Return (x, y) of the center of cell containing provided text 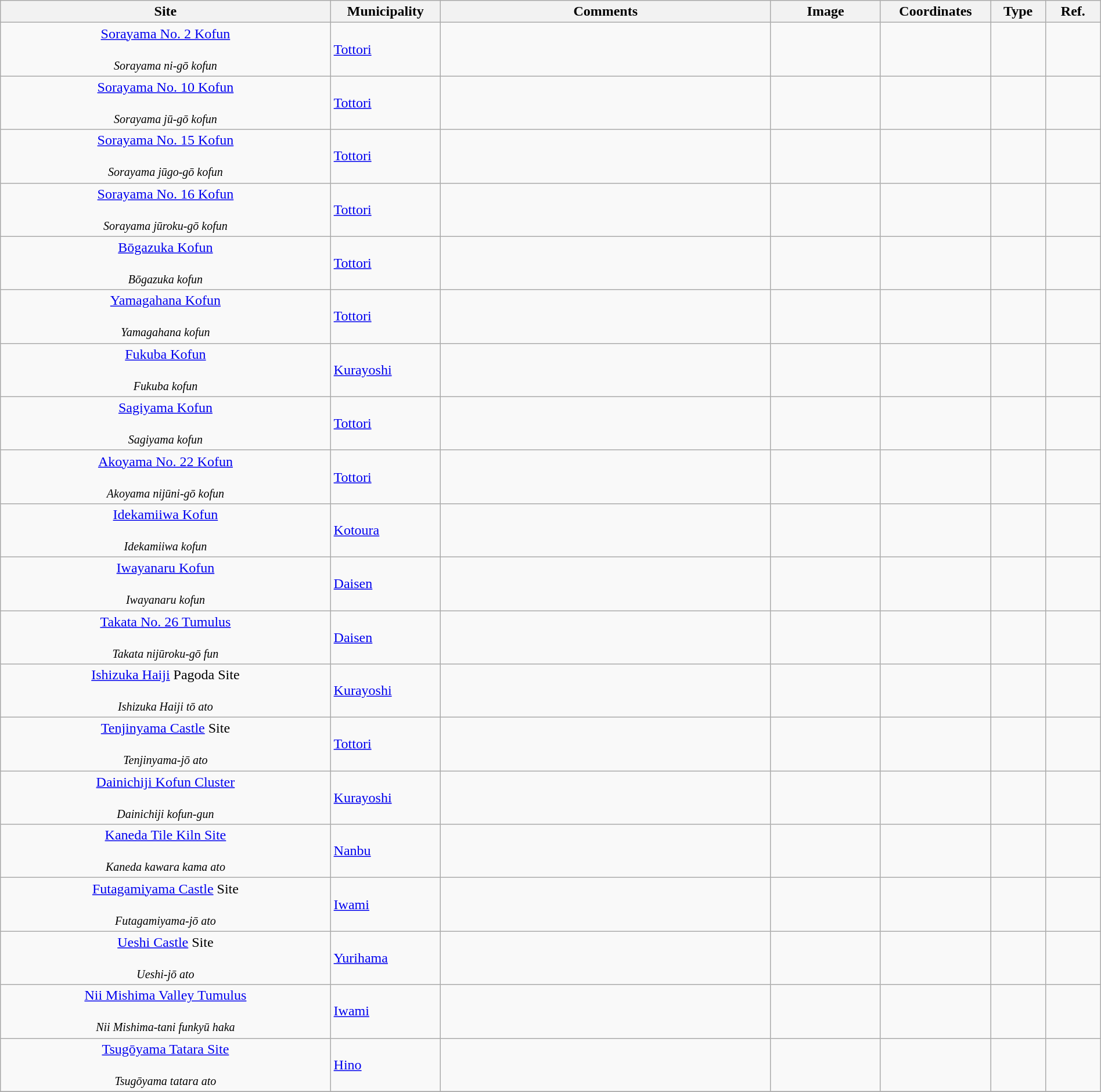
Yurihama (386, 958)
Ueshi Castle SiteUeshi-jō ato (165, 958)
Site (165, 12)
Sagiyama KofunSagiyama kofun (165, 423)
Takata No. 26 TumulusTakata nijūroku-gō fun (165, 637)
Akoyama No. 22 KofunAkoyama nijūni-gō kofun (165, 477)
Sorayama No. 16 KofunSorayama jūroku-gō kofun (165, 210)
Ishizuka Haiji Pagoda SiteIshizuka Haiji tō ato (165, 691)
Nii Mishima Valley TumulusNii Mishima-tani funkyū haka (165, 1011)
Bōgazuka KofunBōgazuka kofun (165, 263)
Image (826, 12)
Futagamiyama Castle SiteFutagamiyama-jō ato (165, 904)
Nanbu (386, 851)
Hino (386, 1065)
Idekamiiwa KofunIdekamiiwa kofun (165, 530)
Dainichiji Kofun ClusterDainichiji kofun-gun (165, 798)
Tenjinyama Castle SiteTenjinyama-jō ato (165, 744)
Comments (606, 12)
Municipality (386, 12)
Fukuba KofunFukuba kofun (165, 370)
Kaneda Tile Kiln SiteKaneda kawara kama ato (165, 851)
Sorayama No. 10 KofunSorayama jū-gō kofun (165, 103)
Yamagahana KofunYamagahana kofun (165, 316)
Iwayanaru KofunIwayanaru kofun (165, 583)
Tsugōyama Tatara SiteTsugōyama tatara ato (165, 1065)
Type (1019, 12)
Coordinates (935, 12)
Sorayama No. 15 KofunSorayama jūgo-gō kofun (165, 156)
Kotoura (386, 530)
Sorayama No. 2 KofunSorayama ni-gō kofun (165, 49)
Ref. (1073, 12)
